Search for the cell housing the specified text and yield its [x, y] center coordinate. 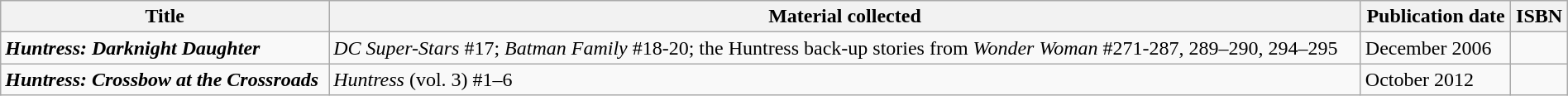
Title [165, 17]
Publication date [1436, 17]
Material collected [845, 17]
December 2006 [1436, 48]
Huntress (vol. 3) #1–6 [845, 79]
ISBN [1539, 17]
Huntress: Crossbow at the Crossroads [165, 79]
October 2012 [1436, 79]
DC Super-Stars #17; Batman Family #18-20; the Huntress back-up stories from Wonder Woman #271-287, 289–290, 294–295 [845, 48]
Huntress: Darknight Daughter [165, 48]
